For the text-containing cell, return its midpoint in (X, Y) coordinate format. 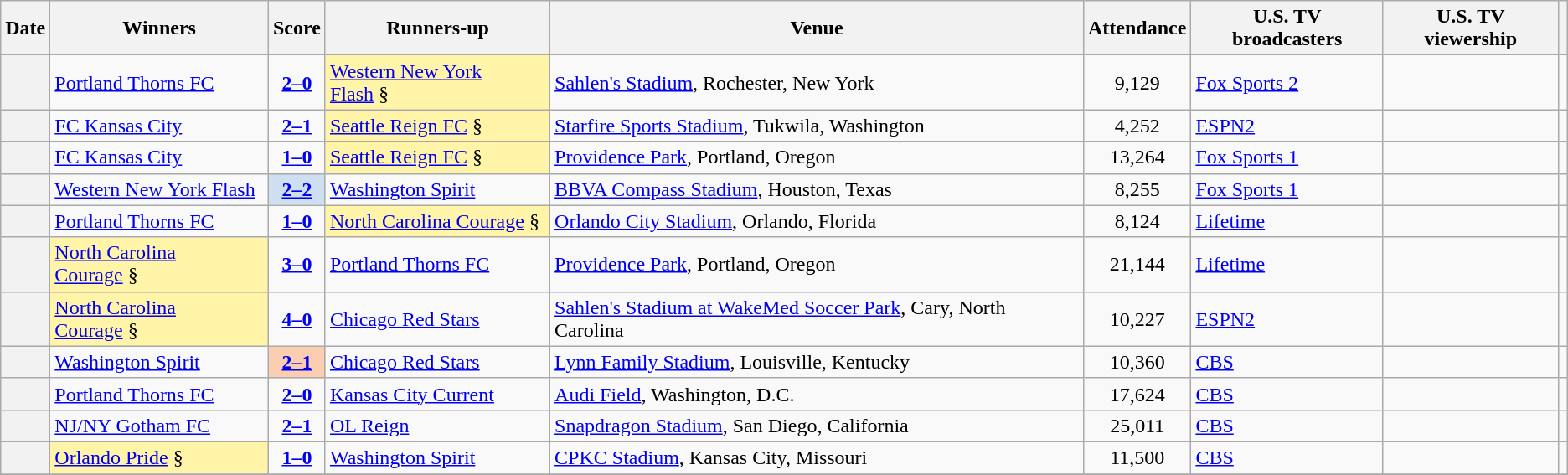
13,264 (1137, 157)
Kansas City Current (437, 394)
Starfire Sports Stadium, Tukwila, Washington (818, 126)
Audi Field, Washington, D.C. (818, 394)
Lynn Family Stadium, Louisville, Kentucky (818, 362)
9,129 (1137, 82)
Western New York Flash (159, 189)
Western New York Flash § (437, 82)
Sahlen's Stadium at WakeMed Soccer Park, Cary, North Carolina (818, 318)
Orlando Pride § (159, 457)
Date (25, 28)
3–0 (297, 265)
U.S. TV broadcasters (1287, 28)
NJ/NY Gotham FC (159, 426)
OL Reign (437, 426)
2–2 (297, 189)
U.S. TV viewership (1471, 28)
Sahlen's Stadium, Rochester, New York (818, 82)
4,252 (1137, 126)
CPKC Stadium, Kansas City, Missouri (818, 457)
Snapdragon Stadium, San Diego, California (818, 426)
17,624 (1137, 394)
10,360 (1137, 362)
4–0 (297, 318)
Fox Sports 2 (1287, 82)
Orlando City Stadium, Orlando, Florida (818, 221)
8,124 (1137, 221)
8,255 (1137, 189)
Attendance (1137, 28)
BBVA Compass Stadium, Houston, Texas (818, 189)
Venue (818, 28)
11,500 (1137, 457)
21,144 (1137, 265)
Winners (159, 28)
10,227 (1137, 318)
Runners-up (437, 28)
Score (297, 28)
25,011 (1137, 426)
